Return (x, y) of the center of cell containing provided text 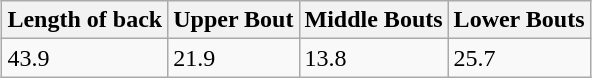
13.8 (374, 58)
Middle Bouts (374, 20)
25.7 (519, 58)
21.9 (234, 58)
Upper Bout (234, 20)
Length of back (85, 20)
Lower Bouts (519, 20)
43.9 (85, 58)
